Scan for the cell matching the given text and deliver its [X, Y] coordinate at center. 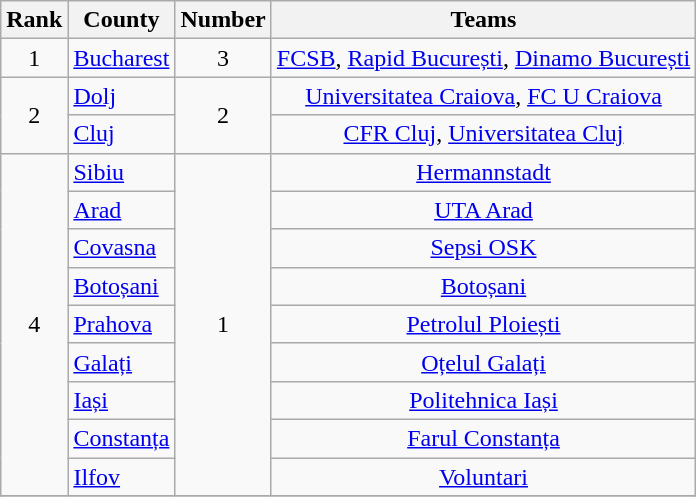
Petrolul Ploiești [483, 324]
Cluj [122, 134]
Arad [122, 210]
Iași [122, 400]
Politehnica Iași [483, 400]
Dolj [122, 96]
3 [223, 58]
Hermannstadt [483, 172]
County [122, 20]
Covasna [122, 248]
Sepsi OSK [483, 248]
Number [223, 20]
Ilfov [122, 477]
Universitatea Craiova, FC U Craiova [483, 96]
Prahova [122, 324]
Voluntari [483, 477]
4 [34, 324]
Farul Constanța [483, 438]
Galați [122, 362]
Rank [34, 20]
FCSB, Rapid București, Dinamo București [483, 58]
CFR Cluj, Universitatea Cluj [483, 134]
Teams [483, 20]
Bucharest [122, 58]
Constanța [122, 438]
Oțelul Galați [483, 362]
UTA Arad [483, 210]
Sibiu [122, 172]
